From the cell containing the given text, extract its center point as (x, y) coordinate. 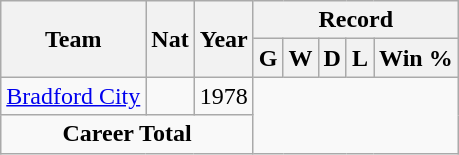
L (360, 58)
D (332, 58)
G (268, 58)
Nat (170, 39)
Year (224, 39)
Career Total (128, 134)
Win % (416, 58)
Team (74, 39)
1978 (224, 96)
W (300, 58)
Record (356, 20)
Bradford City (74, 96)
